Find where the given text appears and provide that cell's center as (X, Y) coordinate. 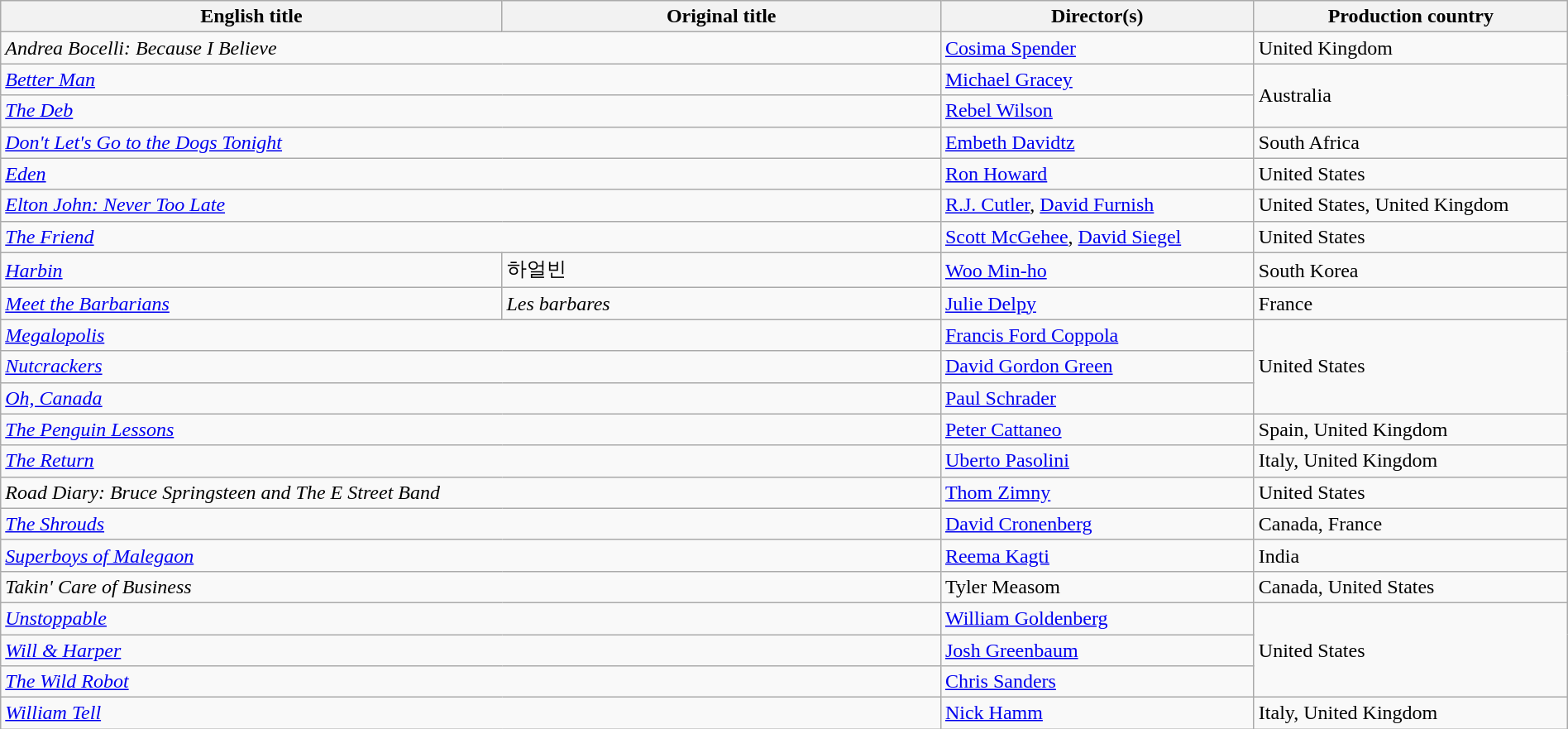
Thom Zimny (1097, 492)
The Shrouds (471, 524)
David Gordon Green (1097, 367)
Cosima Spender (1097, 48)
Elton John: Never Too Late (471, 205)
The Wild Robot (471, 682)
Scott McGehee, David Siegel (1097, 237)
The Return (471, 461)
Original title (721, 17)
Better Man (471, 79)
Production country (1411, 17)
The Deb (471, 111)
Paul Schrader (1097, 398)
R.J. Cutler, David Furnish (1097, 205)
Harbin (251, 270)
Ron Howard (1097, 174)
Superboys of Malegaon (471, 555)
Chris Sanders (1097, 682)
Andrea Bocelli: Because I Believe (471, 48)
Peter Cattaneo (1097, 429)
English title (251, 17)
Director(s) (1097, 17)
South Korea (1411, 270)
Takin' Care of Business (471, 587)
Canada, France (1411, 524)
Reema Kagti (1097, 555)
Canada, United States (1411, 587)
France (1411, 304)
Tyler Measom (1097, 587)
United States, United Kingdom (1411, 205)
Embeth Davidtz (1097, 142)
Uberto Pasolini (1097, 461)
Josh Greenbaum (1097, 650)
Road Diary: Bruce Springsteen and The E Street Band (471, 492)
Don't Let's Go to the Dogs Tonight (471, 142)
David Cronenberg (1097, 524)
Oh, Canada (471, 398)
Australia (1411, 95)
The Friend (471, 237)
Julie Delpy (1097, 304)
Meet the Barbarians (251, 304)
India (1411, 555)
Unstoppable (471, 618)
William Tell (471, 713)
Nutcrackers (471, 367)
The Penguin Lessons (471, 429)
Will & Harper (471, 650)
Les barbares (721, 304)
Eden (471, 174)
William Goldenberg (1097, 618)
Francis Ford Coppola (1097, 335)
Michael Gracey (1097, 79)
Spain, United Kingdom (1411, 429)
하얼빈 (721, 270)
Megalopolis (471, 335)
Woo Min-ho (1097, 270)
United Kingdom (1411, 48)
South Africa (1411, 142)
Nick Hamm (1097, 713)
Rebel Wilson (1097, 111)
